For the text-containing cell, return its midpoint in [x, y] coordinate format. 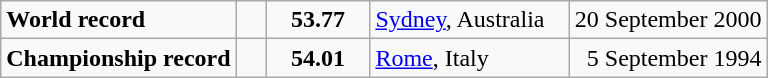
Rome, Italy [470, 58]
Sydney, Australia [470, 20]
World record [118, 20]
20 September 2000 [668, 20]
Championship record [118, 58]
5 September 1994 [668, 58]
53.77 [318, 20]
54.01 [318, 58]
